Provide the [x, y] coordinate of the cell's center where the given text is located.  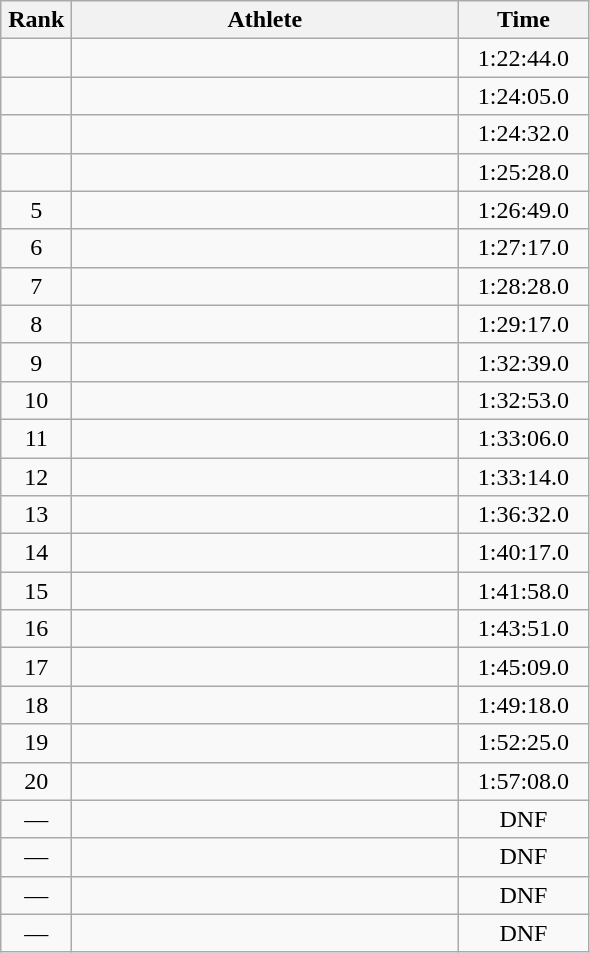
1:33:14.0 [524, 477]
1:24:32.0 [524, 134]
1:41:58.0 [524, 591]
18 [36, 705]
6 [36, 248]
9 [36, 362]
1:43:51.0 [524, 629]
20 [36, 781]
Rank [36, 20]
Time [524, 20]
10 [36, 400]
1:52:25.0 [524, 743]
1:36:32.0 [524, 515]
Athlete [265, 20]
15 [36, 591]
7 [36, 286]
1:27:17.0 [524, 248]
1:33:06.0 [524, 438]
5 [36, 210]
14 [36, 553]
12 [36, 477]
16 [36, 629]
1:28:28.0 [524, 286]
8 [36, 324]
11 [36, 438]
1:32:53.0 [524, 400]
1:32:39.0 [524, 362]
1:29:17.0 [524, 324]
1:22:44.0 [524, 58]
1:24:05.0 [524, 96]
1:40:17.0 [524, 553]
1:49:18.0 [524, 705]
1:45:09.0 [524, 667]
1:25:28.0 [524, 172]
19 [36, 743]
1:26:49.0 [524, 210]
13 [36, 515]
17 [36, 667]
1:57:08.0 [524, 781]
